Find where the given text appears and provide that cell's center as (X, Y) coordinate. 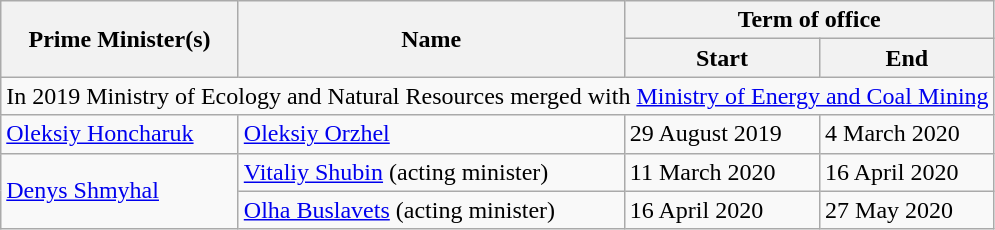
11 March 2020 (722, 172)
Olha Buslavets (acting minister) (431, 210)
Oleksiy Orzhel (431, 134)
Denys Shmyhal (120, 191)
Start (722, 58)
4 March 2020 (908, 134)
End (908, 58)
Oleksiy Honcharuk (120, 134)
In 2019 Ministry of Ecology and Natural Resources merged with Ministry of Energy and Coal Mining (498, 96)
29 August 2019 (722, 134)
Name (431, 39)
Prime Minister(s) (120, 39)
Vitaliy Shubin (acting minister) (431, 172)
27 May 2020 (908, 210)
Term of office (809, 20)
